Determine the (X, Y) coordinate at the center of the cell enclosing the given text.  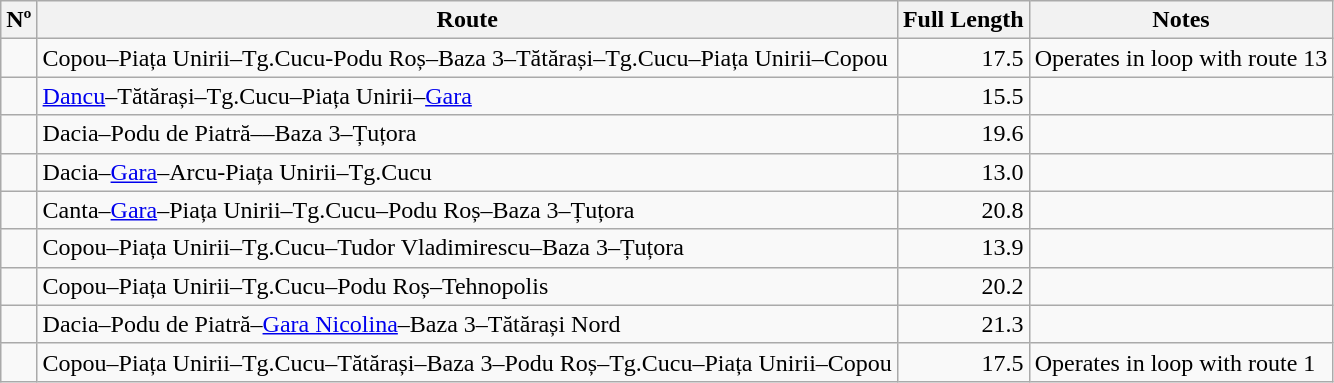
21.3 (963, 324)
Dacia–Gara–Arcu-Piața Unirii–Tg.Cucu (467, 172)
Route (467, 20)
13.9 (963, 248)
Dacia–Podu de Piatră––Baza 3–Țuțora (467, 134)
Copou–Piața Unirii–Tg.Cucu-Podu Roș–Baza 3–Tătărași–Tg.Cucu–Piața Unirii–Copou (467, 58)
Dacia–Podu de Piatră–Gara Nicolina–Baza 3–Tătărași Nord (467, 324)
Notes (1181, 20)
Copou–Piața Unirii–Tg.Cucu–Tătărași–Baza 3–Podu Roș–Tg.Cucu–Piața Unirii–Copou (467, 362)
20.8 (963, 210)
Canta–Gara–Piața Unirii–Tg.Cucu–Podu Roș–Baza 3–Țuțora (467, 210)
Operates in loop with route 13 (1181, 58)
Full Length (963, 20)
Copou–Piața Unirii–Tg.Cucu–Tudor Vladimirescu–Baza 3–Țuțora (467, 248)
13.0 (963, 172)
Operates in loop with route 1 (1181, 362)
15.5 (963, 96)
20.2 (963, 286)
Copou–Piața Unirii–Tg.Cucu–Podu Roș–Tehnopolis (467, 286)
19.6 (963, 134)
Dancu–Tătărași–Tg.Cucu–Piața Unirii–Gara (467, 96)
Nº (19, 20)
